Provide the (x, y) coordinate of the cell's center where the given text is located.  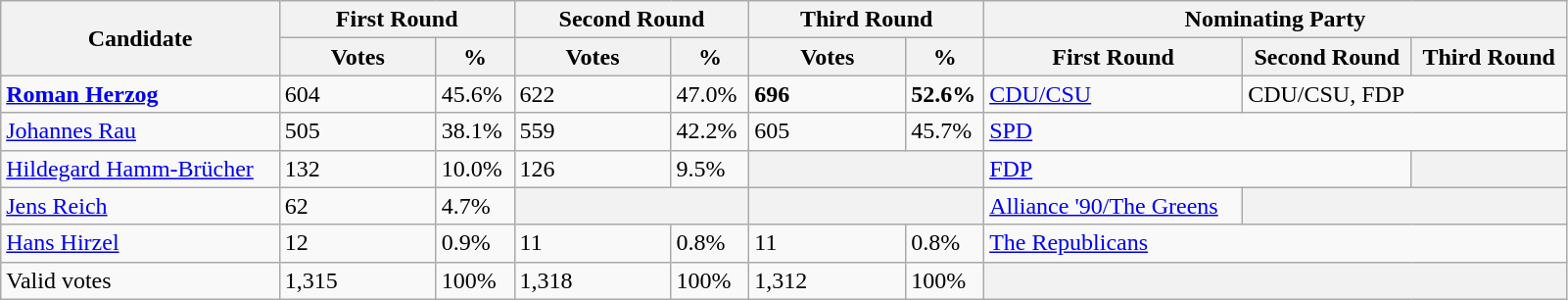
45.6% (475, 94)
1,318 (593, 280)
0.9% (475, 243)
52.6% (945, 94)
Jens Reich (141, 206)
CDU/CSU, FDP (1404, 94)
The Republicans (1275, 243)
FDP (1198, 169)
42.2% (710, 131)
1,315 (357, 280)
CDU/CSU (1114, 94)
9.5% (710, 169)
604 (357, 94)
10.0% (475, 169)
Valid votes (141, 280)
126 (593, 169)
132 (357, 169)
Hans Hirzel (141, 243)
38.1% (475, 131)
SPD (1275, 131)
559 (593, 131)
Hildegard Hamm-Brücher (141, 169)
62 (357, 206)
1,312 (828, 280)
622 (593, 94)
47.0% (710, 94)
Roman Herzog (141, 94)
605 (828, 131)
Alliance '90/The Greens (1114, 206)
4.7% (475, 206)
Candidate (141, 38)
12 (357, 243)
Nominating Party (1275, 20)
505 (357, 131)
696 (828, 94)
45.7% (945, 131)
Johannes Rau (141, 131)
